From the cell containing the given text, extract its center point as (x, y) coordinate. 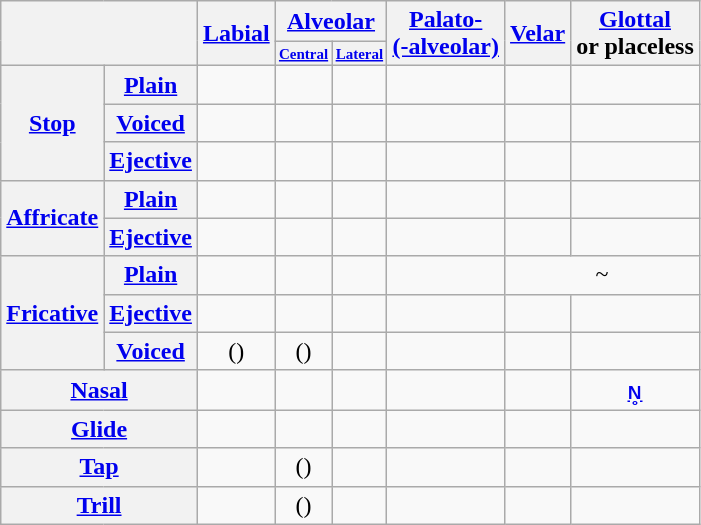
Central (304, 54)
Lateral (360, 54)
Affricate (52, 218)
Palato-(-alveolar) (446, 34)
ɴ̥ (636, 390)
Fricative (52, 313)
Stop (52, 123)
Velar (538, 34)
Labial (236, 34)
~ (602, 275)
Tap (100, 467)
Alveolar (331, 21)
Glottalor placeless (636, 34)
Trill (100, 505)
Glide (100, 429)
Nasal (100, 390)
